Return the (X, Y) coordinate for the center point of the cell that contains the specified text.  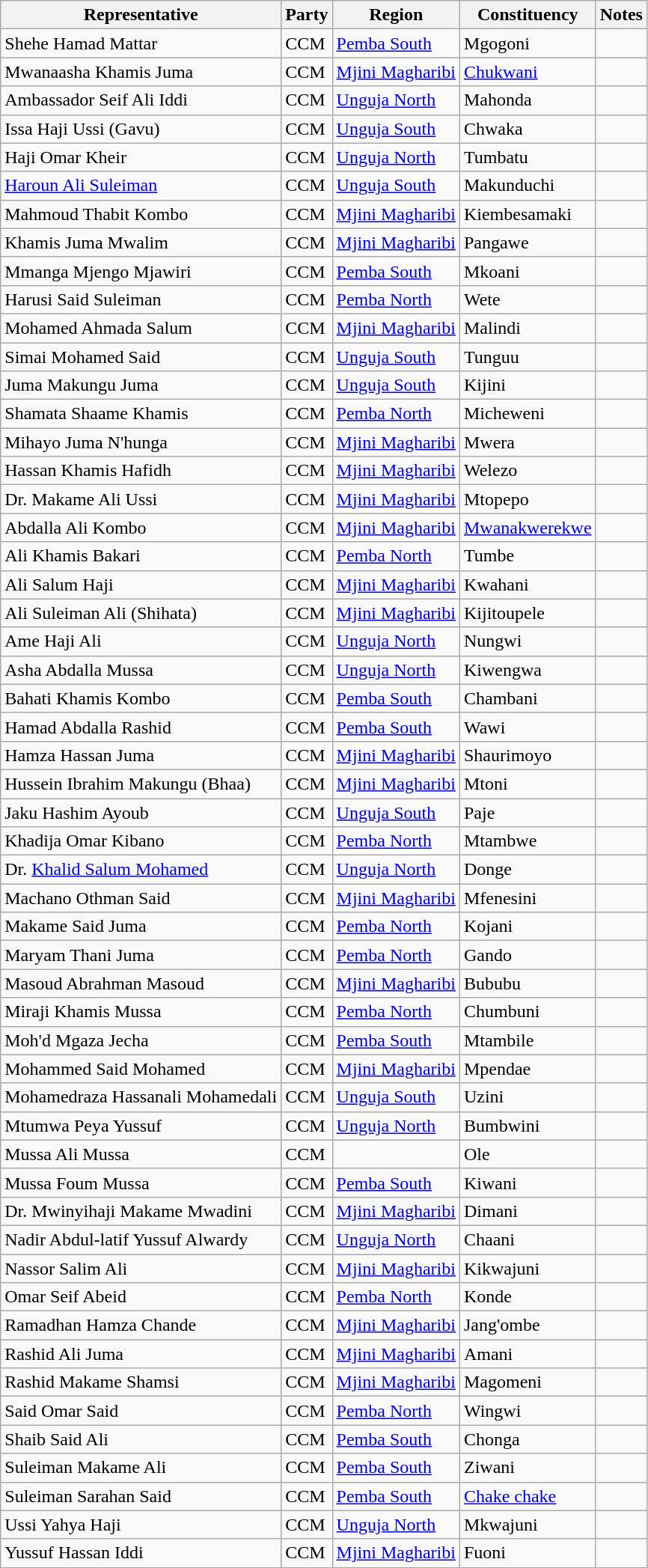
Mussa Foum Mussa (141, 1183)
Moh'd Mgaza Jecha (141, 1040)
Mtumwa Peya Yussuf (141, 1126)
Ali Suleiman Ali (Shihata) (141, 613)
Fuoni (528, 1553)
Mohamedraza Hassanali Mohamedali (141, 1097)
Issa Haji Ussi (Gavu) (141, 129)
Chake chake (528, 1496)
Machano Othman Said (141, 898)
Haji Omar Kheir (141, 157)
Kojani (528, 927)
Bububu (528, 983)
Makunduchi (528, 186)
Kijitoupele (528, 613)
Ambassador Seif Ali Iddi (141, 100)
Wete (528, 299)
Mohammed Said Mohamed (141, 1069)
Konde (528, 1297)
Rashid Makame Shamsi (141, 1382)
Magomeni (528, 1382)
Ussi Yahya Haji (141, 1525)
Gando (528, 955)
Mahmoud Thabit Kombo (141, 214)
Maryam Thani Juma (141, 955)
Kiembesamaki (528, 214)
Pangawe (528, 242)
Asha Abdalla Mussa (141, 670)
Notes (621, 15)
Ziwani (528, 1468)
Dr. Mwinyihaji Makame Mwadini (141, 1211)
Malindi (528, 328)
Said Omar Said (141, 1411)
Mtopepo (528, 499)
Ole (528, 1154)
Khamis Juma Mwalim (141, 242)
Suleiman Sarahan Said (141, 1496)
Mgogoni (528, 43)
Jang'ombe (528, 1326)
Mahonda (528, 100)
Harusi Said Suleiman (141, 299)
Shaib Said Ali (141, 1439)
Mwanakwerekwe (528, 528)
Haroun Ali Suleiman (141, 186)
Ramadhan Hamza Chande (141, 1326)
Chonga (528, 1439)
Chumbuni (528, 1012)
Simai Mohamed Said (141, 357)
Mkwajuni (528, 1525)
Mkoani (528, 271)
Mmanga Mjengo Mjawiri (141, 271)
Bahati Khamis Kombo (141, 698)
Rashid Ali Juma (141, 1354)
Chambani (528, 698)
Nungwi (528, 641)
Mfenesini (528, 898)
Shaurimoyo (528, 755)
Wawi (528, 727)
Makame Said Juma (141, 927)
Constituency (528, 15)
Nassor Salim Ali (141, 1269)
Ali Salum Haji (141, 585)
Bumbwini (528, 1126)
Micheweni (528, 414)
Wingwi (528, 1411)
Paje (528, 812)
Chaani (528, 1239)
Uzini (528, 1097)
Chukwani (528, 72)
Mpendae (528, 1069)
Mussa Ali Mussa (141, 1154)
Dimani (528, 1211)
Mtambile (528, 1040)
Miraji Khamis Mussa (141, 1012)
Mohamed Ahmada Salum (141, 328)
Shamata Shaame Khamis (141, 414)
Kijini (528, 385)
Ali Khamis Bakari (141, 556)
Abdalla Ali Kombo (141, 528)
Hussein Ibrahim Makungu (Bhaa) (141, 784)
Omar Seif Abeid (141, 1297)
Dr. Khalid Salum Mohamed (141, 870)
Chwaka (528, 129)
Representative (141, 15)
Hamad Abdalla Rashid (141, 727)
Kwahani (528, 585)
Ame Haji Ali (141, 641)
Suleiman Makame Ali (141, 1468)
Kiwani (528, 1183)
Masoud Abrahman Masoud (141, 983)
Tumbatu (528, 157)
Tunguu (528, 357)
Party (307, 15)
Mwera (528, 442)
Kikwajuni (528, 1269)
Tumbe (528, 556)
Juma Makungu Juma (141, 385)
Yussuf Hassan Iddi (141, 1553)
Jaku Hashim Ayoub (141, 812)
Amani (528, 1354)
Region (396, 15)
Nadir Abdul-latif Yussuf Alwardy (141, 1239)
Mwanaasha Khamis Juma (141, 72)
Mtambwe (528, 841)
Shehe Hamad Mattar (141, 43)
Mihayo Juma N'hunga (141, 442)
Hamza Hassan Juma (141, 755)
Mtoni (528, 784)
Khadija Omar Kibano (141, 841)
Dr. Makame Ali Ussi (141, 499)
Kiwengwa (528, 670)
Hassan Khamis Hafidh (141, 471)
Donge (528, 870)
Welezo (528, 471)
